Scan for the cell matching the given text and deliver its [x, y] coordinate at center. 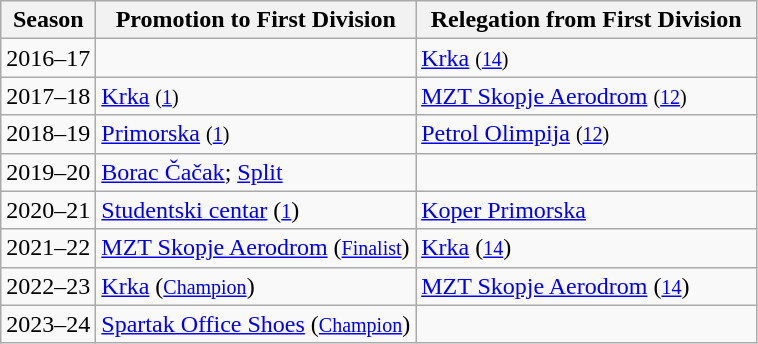
2020–21 [48, 210]
2016–17 [48, 58]
MZT Skopje Aerodrom (14) [586, 286]
Petrol Olimpija (12) [586, 134]
2022–23 [48, 286]
Primorska (1) [256, 134]
2019–20 [48, 172]
Krka (1) [256, 96]
MZT Skopje Aerodrom (12) [586, 96]
2021–22 [48, 248]
2017–18 [48, 96]
Relegation from First Division [586, 20]
Spartak Office Shoes (Champion) [256, 324]
2023–24 [48, 324]
MZT Skopje Aerodrom (Finalist) [256, 248]
Koper Primorska [586, 210]
Borac Čačak; Split [256, 172]
Krka (Champion) [256, 286]
2018–19 [48, 134]
Promotion to First Division [256, 20]
Season [48, 20]
Studentski centar (1) [256, 210]
